From the cell containing the given text, extract its center point as (x, y) coordinate. 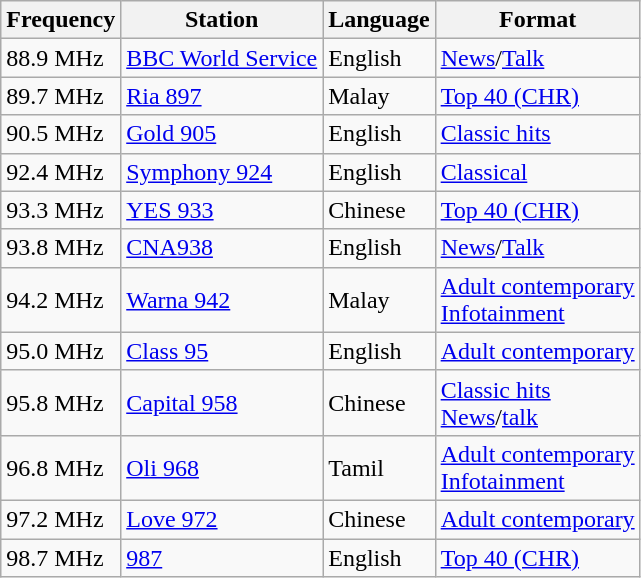
96.8 MHz (61, 468)
88.9 MHz (61, 58)
Symphony 924 (222, 172)
987 (222, 557)
Tamil (379, 468)
Class 95 (222, 351)
98.7 MHz (61, 557)
90.5 MHz (61, 134)
Frequency (61, 20)
CNA938 (222, 248)
Warna 942 (222, 300)
Oli 968 (222, 468)
93.3 MHz (61, 210)
Love 972 (222, 519)
89.7 MHz (61, 96)
97.2 MHz (61, 519)
93.8 MHz (61, 248)
95.8 MHz (61, 402)
Format (538, 20)
Gold 905 (222, 134)
94.2 MHz (61, 300)
95.0 MHz (61, 351)
Language (379, 20)
Ria 897 (222, 96)
BBC World Service (222, 58)
Classic hits News/talk (538, 402)
YES 933 (222, 210)
Classical (538, 172)
92.4 MHz (61, 172)
Capital 958 (222, 402)
Station (222, 20)
Classic hits (538, 134)
